Detect which cell encompasses the target text, then output its [X, Y] center coordinate. 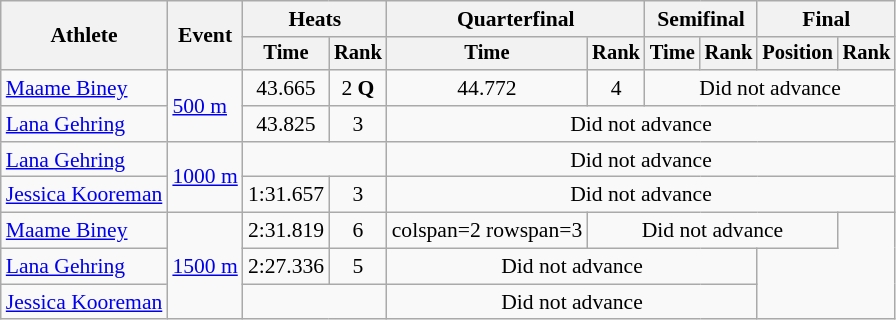
1500 m [204, 266]
Position [797, 54]
colspan=2 rowspan=3 [488, 231]
Heats [315, 19]
Athlete [84, 36]
Final [826, 19]
4 [616, 88]
2:31.819 [286, 231]
Quarterfinal [516, 19]
5 [358, 267]
1:31.657 [286, 195]
43.665 [286, 88]
Semifinal [701, 19]
6 [358, 231]
500 m [204, 106]
44.772 [488, 88]
2 Q [358, 88]
43.825 [286, 124]
2:27.336 [286, 267]
Event [204, 36]
1000 m [204, 178]
